Capture the cell that displays the provided text and extract its (x, y) central coordinate. 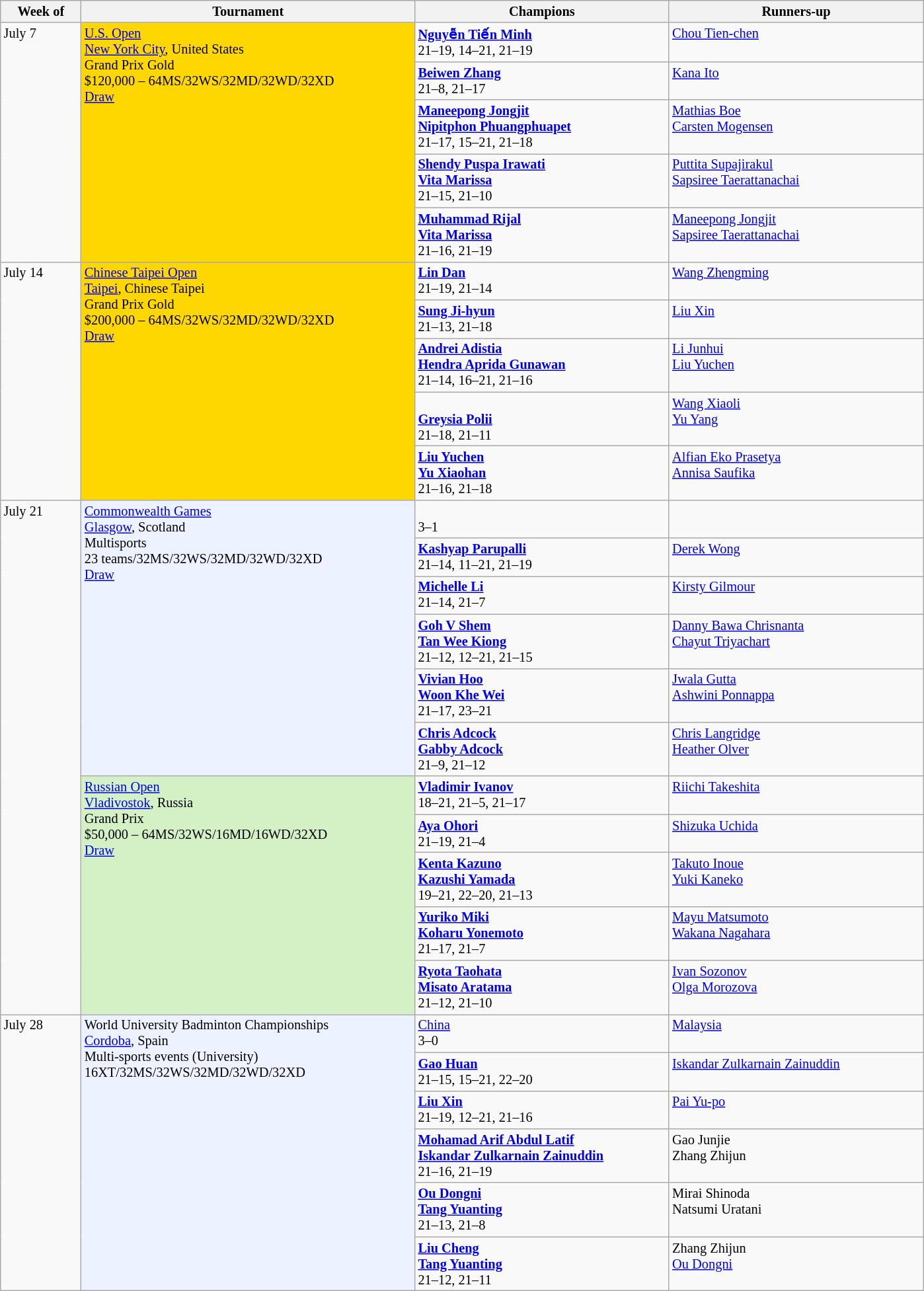
Ou Dongni Tang Yuanting21–13, 21–8 (542, 1210)
Gao Huan21–15, 15–21, 22–20 (542, 1072)
Maneepong Jongjit Nipitphon Phuangphuapet21–17, 15–21, 21–18 (542, 127)
Kashyap Parupalli21–14, 11–21, 21–19 (542, 557)
Chou Tien-chen (796, 42)
July 28 (41, 1152)
July 14 (41, 381)
Derek Wong (796, 557)
Aya Ohori21–19, 21–4 (542, 834)
Beiwen Zhang21–8, 21–17 (542, 81)
Alfian Eko Prasetya Annisa Saufika (796, 473)
Nguyễn Tiến Minh21–19, 14–21, 21–19 (542, 42)
Commonwealth GamesGlasgow, ScotlandMultisports23 teams/32MS/32WS/32MD/32WD/32XDDraw (249, 638)
China3–0 (542, 1033)
Liu Yuchen Yu Xiaohan21–16, 21–18 (542, 473)
Wang Xiaoli Yu Yang (796, 419)
July 21 (41, 757)
Jwala Gutta Ashwini Ponnappa (796, 695)
Takuto Inoue Yuki Kaneko (796, 879)
Mirai Shinoda Natsumi Uratani (796, 1210)
World University Badminton ChampionshipsCordoba, SpainMulti-sports events (University)16XT/32MS/32WS/32MD/32WD/32XD (249, 1152)
Mathias Boe Carsten Mogensen (796, 127)
Mayu Matsumoto Wakana Nagahara (796, 933)
Lin Dan21–19, 21–14 (542, 281)
Goh V Shem Tan Wee Kiong21–12, 12–21, 21–15 (542, 641)
Andrei Adistia Hendra Aprida Gunawan21–14, 16–21, 21–16 (542, 365)
Week of (41, 11)
Riichi Takeshita (796, 795)
3–1 (542, 519)
Chris Langridge Heather Olver (796, 749)
Zhang Zhijun Ou Dongni (796, 1264)
Greysia Polii21–18, 21–11 (542, 419)
Tournament (249, 11)
Kenta Kazuno Kazushi Yamada19–21, 22–20, 21–13 (542, 879)
Ivan Sozonov Olga Morozova (796, 988)
Kirsty Gilmour (796, 595)
Muhammad Rijal Vita Marissa21–16, 21–19 (542, 235)
Li Junhui Liu Yuchen (796, 365)
Puttita Supajirakul Sapsiree Taerattanachai (796, 180)
Liu Xin (796, 319)
Mohamad Arif Abdul Latif Iskandar Zulkarnain Zainuddin21–16, 21–19 (542, 1155)
Ryota Taohata Misato Aratama21–12, 21–10 (542, 988)
Pai Yu-po (796, 1110)
Vladimir Ivanov18–21, 21–5, 21–17 (542, 795)
Michelle Li21–14, 21–7 (542, 595)
Wang Zhengming (796, 281)
Shendy Puspa Irawati Vita Marissa21–15, 21–10 (542, 180)
Gao Junjie Zhang Zhijun (796, 1155)
Vivian Hoo Woon Khe Wei21–17, 23–21 (542, 695)
U.S. OpenNew York City, United StatesGrand Prix Gold$120,000 – 64MS/32WS/32MD/32WD/32XDDraw (249, 142)
Chris Adcock Gabby Adcock21–9, 21–12 (542, 749)
Shizuka Uchida (796, 834)
Malaysia (796, 1033)
Liu Xin21–19, 12–21, 21–16 (542, 1110)
Sung Ji-hyun 21–13, 21–18 (542, 319)
Yuriko Miki Koharu Yonemoto21–17, 21–7 (542, 933)
Chinese Taipei OpenTaipei, Chinese TaipeiGrand Prix Gold$200,000 – 64MS/32WS/32MD/32WD/32XDDraw (249, 381)
Russian OpenVladivostok, RussiaGrand Prix$50,000 – 64MS/32WS/16MD/16WD/32XDDraw (249, 895)
Champions (542, 11)
July 7 (41, 142)
Maneepong Jongjit Sapsiree Taerattanachai (796, 235)
Runners-up (796, 11)
Danny Bawa Chrisnanta Chayut Triyachart (796, 641)
Liu Cheng Tang Yuanting21–12, 21–11 (542, 1264)
Kana Ito (796, 81)
Iskandar Zulkarnain Zainuddin (796, 1072)
